Return the (X, Y) coordinate for the center point of the cell that contains the specified text.  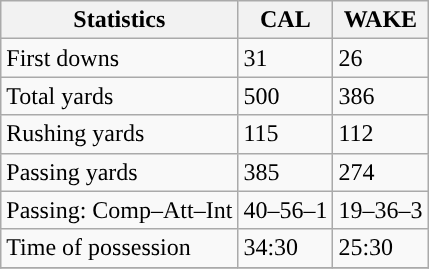
274 (380, 172)
31 (286, 58)
34:30 (286, 248)
385 (286, 172)
386 (380, 96)
First downs (120, 58)
CAL (286, 20)
Total yards (120, 96)
Passing: Comp–Att–Int (120, 210)
112 (380, 134)
115 (286, 134)
Statistics (120, 20)
26 (380, 58)
19–36–3 (380, 210)
Passing yards (120, 172)
WAKE (380, 20)
25:30 (380, 248)
40–56–1 (286, 210)
Time of possession (120, 248)
Rushing yards (120, 134)
500 (286, 96)
